Provide the (x, y) coordinate of the cell's center where the given text is located.  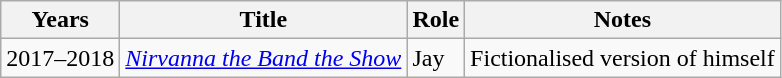
Fictionalised version of himself (623, 58)
Role (436, 20)
Title (264, 20)
Years (60, 20)
2017–2018 (60, 58)
Notes (623, 20)
Nirvanna the Band the Show (264, 58)
Jay (436, 58)
